For the text-containing cell, return its midpoint in [x, y] coordinate format. 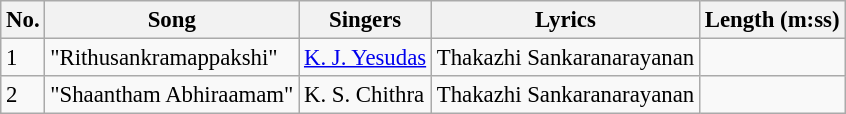
2 [23, 95]
Lyrics [565, 20]
K. S. Chithra [366, 95]
"Shaantham Abhiraamam" [172, 95]
K. J. Yesudas [366, 58]
1 [23, 58]
"Rithusankramappakshi" [172, 58]
Length (m:ss) [772, 20]
Singers [366, 20]
No. [23, 20]
Song [172, 20]
